Return (X, Y) of the center of cell containing provided text 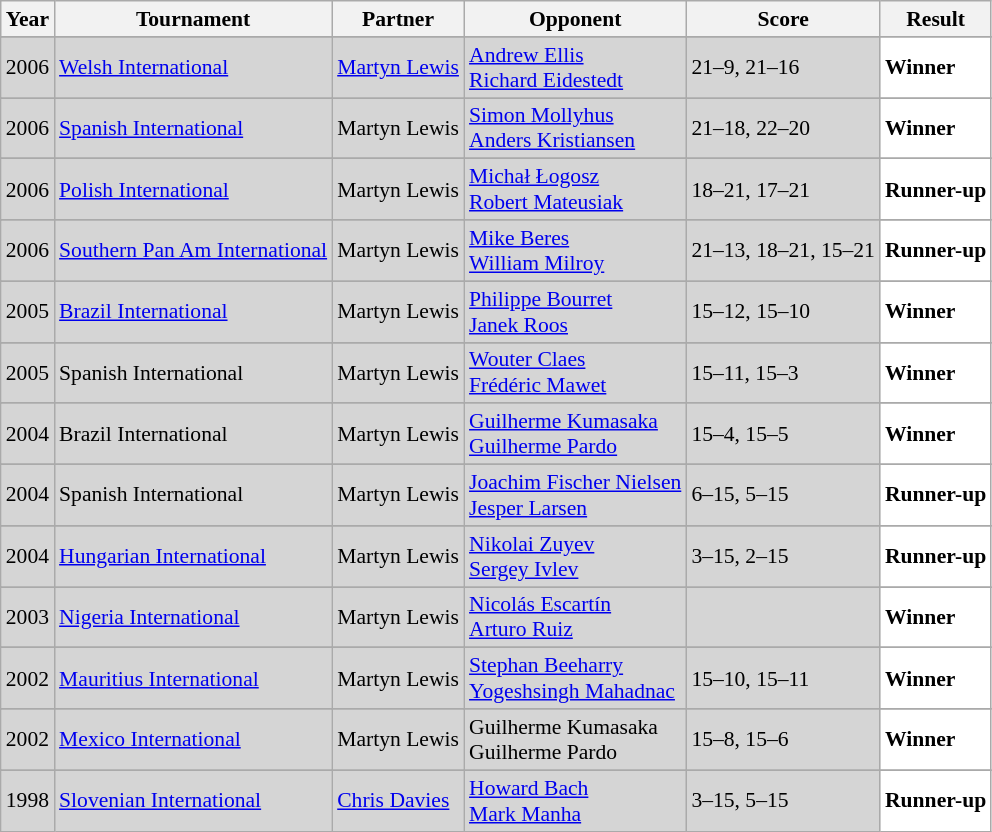
Partner (398, 19)
3–15, 5–15 (783, 800)
Mexico International (193, 740)
Welsh International (193, 68)
15–12, 15–10 (783, 312)
Score (783, 19)
Wouter Claes Frédéric Mawet (575, 372)
Michał Łogosz Robert Mateusiak (575, 190)
Nikolai Zuyev Sergey Ivlev (575, 556)
Result (936, 19)
6–15, 5–15 (783, 496)
Andrew Ellis Richard Eidestedt (575, 68)
Nicolás Escartín Arturo Ruiz (575, 618)
15–10, 15–11 (783, 678)
15–4, 15–5 (783, 434)
15–11, 15–3 (783, 372)
Hungarian International (193, 556)
Joachim Fischer Nielsen Jesper Larsen (575, 496)
Southern Pan Am International (193, 250)
21–9, 21–16 (783, 68)
3–15, 2–15 (783, 556)
Polish International (193, 190)
2003 (28, 618)
1998 (28, 800)
Year (28, 19)
21–13, 18–21, 15–21 (783, 250)
Howard Bach Mark Manha (575, 800)
Slovenian International (193, 800)
Nigeria International (193, 618)
21–18, 22–20 (783, 128)
Mike Beres William Milroy (575, 250)
Chris Davies (398, 800)
Mauritius International (193, 678)
Opponent (575, 19)
Stephan Beeharry Yogeshsingh Mahadnac (575, 678)
Tournament (193, 19)
18–21, 17–21 (783, 190)
Simon Mollyhus Anders Kristiansen (575, 128)
Philippe Bourret Janek Roos (575, 312)
15–8, 15–6 (783, 740)
